Locate the cell with the specified text and output its (x, y) center coordinate. 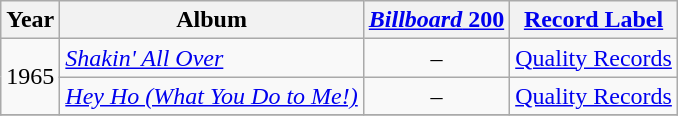
Hey Ho (What You Do to Me!) (212, 96)
Record Label (594, 20)
1965 (30, 77)
Album (212, 20)
Billboard 200 (436, 20)
Shakin' All Over (212, 58)
Year (30, 20)
